Extract the (X, Y) coordinate from the center of the cell holding the provided text.  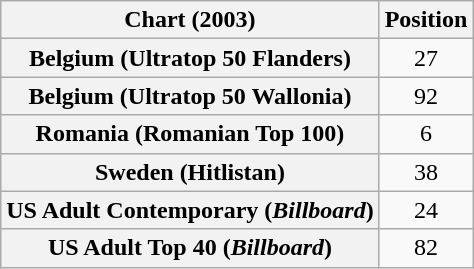
US Adult Contemporary (Billboard) (190, 210)
Romania (Romanian Top 100) (190, 134)
Position (426, 20)
82 (426, 248)
27 (426, 58)
Belgium (Ultratop 50 Wallonia) (190, 96)
24 (426, 210)
92 (426, 96)
Belgium (Ultratop 50 Flanders) (190, 58)
Sweden (Hitlistan) (190, 172)
6 (426, 134)
US Adult Top 40 (Billboard) (190, 248)
38 (426, 172)
Chart (2003) (190, 20)
